Provide the [x, y] coordinate of the cell's center where the given text is located.  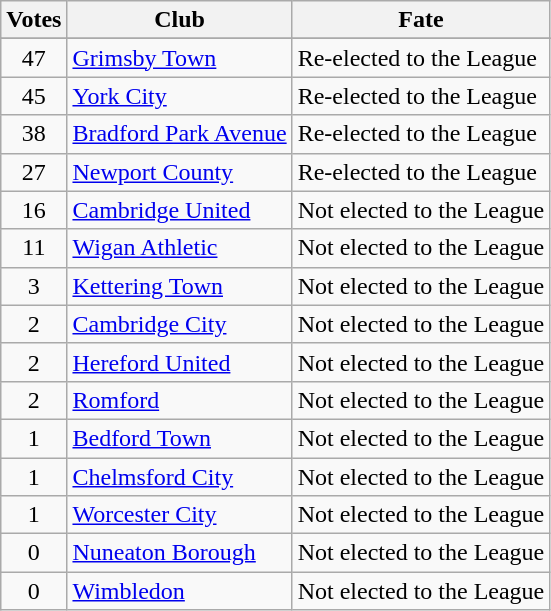
47 [34, 58]
45 [34, 96]
Wimbledon [180, 591]
Chelmsford City [180, 477]
Bedford Town [180, 438]
Worcester City [180, 515]
11 [34, 248]
38 [34, 134]
16 [34, 210]
Bradford Park Avenue [180, 134]
Kettering Town [180, 286]
Nuneaton Borough [180, 553]
Cambridge United [180, 210]
Grimsby Town [180, 58]
Cambridge City [180, 324]
27 [34, 172]
Club [180, 20]
Fate [421, 20]
3 [34, 286]
Wigan Athletic [180, 248]
Hereford United [180, 362]
Romford [180, 400]
York City [180, 96]
Newport County [180, 172]
Votes [34, 20]
